Scan for the cell matching the given text and deliver its (x, y) coordinate at center. 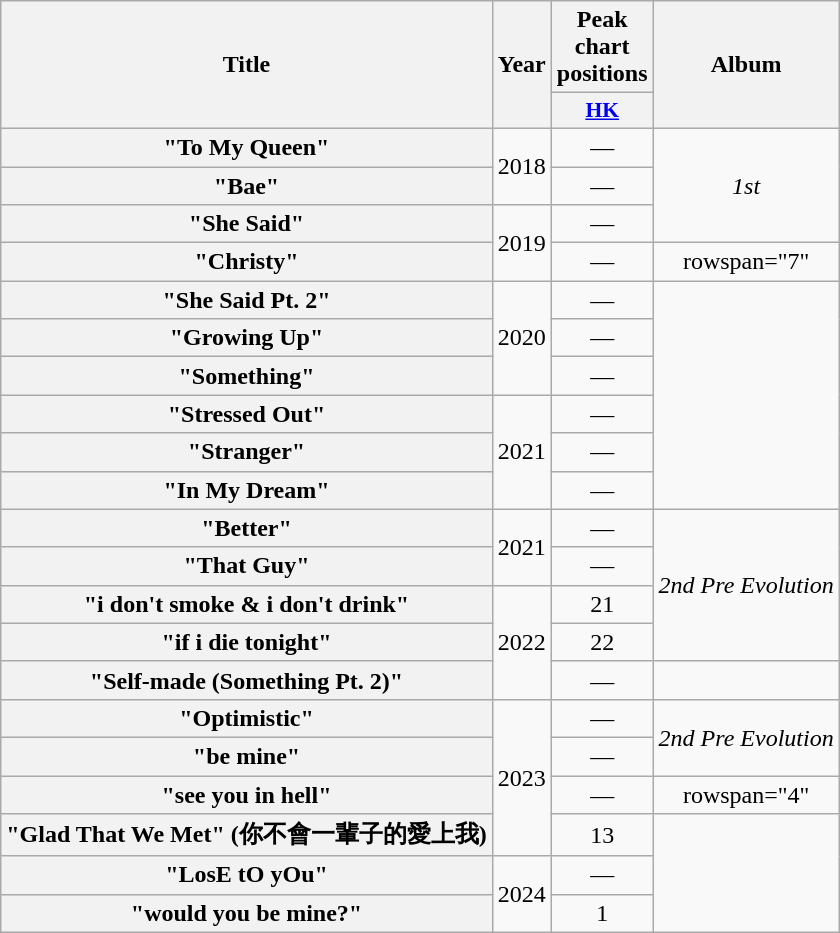
"Growing Up" (246, 338)
1 (602, 913)
22 (602, 642)
"Something" (246, 376)
1st (746, 185)
Peak chart positions (602, 47)
"Bae" (246, 185)
Album (746, 65)
"be mine" (246, 756)
"see you in hell" (246, 795)
Title (246, 65)
"In My Dream" (246, 490)
2018 (522, 166)
"i don't smoke & i don't drink" (246, 604)
rowspan="7" (746, 262)
Year (522, 65)
2024 (522, 894)
"Optimistic" (246, 718)
HK (602, 111)
"That Guy" (246, 566)
"Stranger" (246, 452)
2020 (522, 338)
"Christy" (246, 262)
13 (602, 836)
rowspan="4" (746, 795)
"Better" (246, 528)
"LosE tO yOu" (246, 875)
"if i die tonight" (246, 642)
"Glad That We Met" (你不會一輩子的愛上我) (246, 836)
"She Said Pt. 2" (246, 300)
"Self-made (Something Pt. 2)" (246, 680)
21 (602, 604)
2023 (522, 778)
"would you be mine?" (246, 913)
"To My Queen" (246, 147)
2019 (522, 243)
"Stressed Out" (246, 414)
2022 (522, 642)
"She Said" (246, 224)
